Search for the cell housing the specified text and yield its (X, Y) center coordinate. 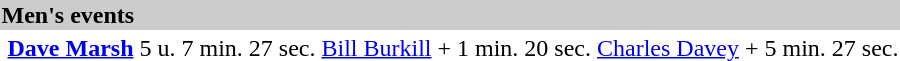
Men's events (450, 15)
